Output the (x, y) coordinate of the center of the cell containing the given text.  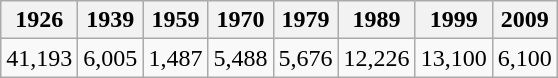
1999 (454, 20)
1939 (110, 20)
1926 (40, 20)
5,676 (306, 58)
1970 (240, 20)
6,100 (524, 58)
6,005 (110, 58)
1959 (176, 20)
12,226 (376, 58)
2009 (524, 20)
1979 (306, 20)
1989 (376, 20)
41,193 (40, 58)
1,487 (176, 58)
5,488 (240, 58)
13,100 (454, 58)
